Find where the given text appears and provide that cell's center as (x, y) coordinate. 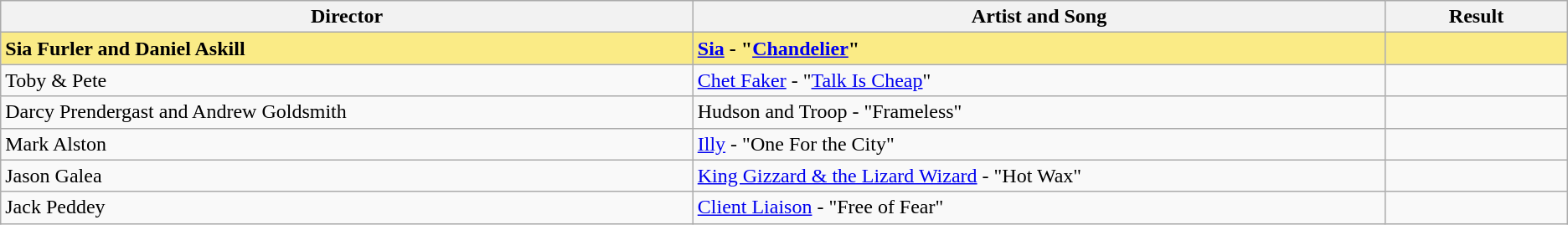
King Gizzard & the Lizard Wizard - "Hot Wax" (1039, 176)
Artist and Song (1039, 17)
Darcy Prendergast and Andrew Goldsmith (347, 112)
Director (347, 17)
Sia - "Chandelier" (1039, 49)
Sia Furler and Daniel Askill (347, 49)
Hudson and Troop - "Frameless" (1039, 112)
Jack Peddey (347, 207)
Client Liaison - "Free of Fear" (1039, 207)
Mark Alston (347, 144)
Jason Galea (347, 176)
Chet Faker - "Talk Is Cheap" (1039, 80)
Toby & Pete (347, 80)
Illy - "One For the City" (1039, 144)
Result (1477, 17)
